Find where the given text appears and provide that cell's center as [X, Y] coordinate. 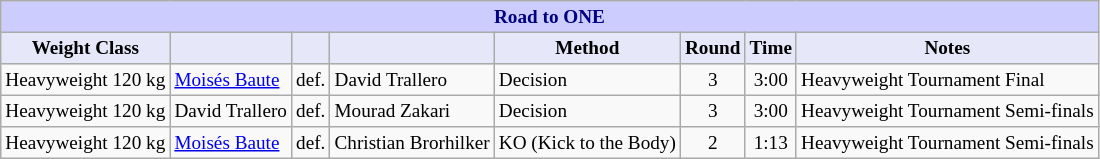
Round [712, 48]
1:13 [770, 143]
KO (Kick to the Body) [587, 143]
2 [712, 143]
Notes [947, 48]
Heavyweight Tournament Final [947, 80]
Method [587, 48]
Weight Class [86, 48]
Road to ONE [550, 17]
Christian Brorhilker [412, 143]
Time [770, 48]
Mourad Zakari [412, 111]
